Determine the [x, y] coordinate at the center of the cell enclosing the given text.  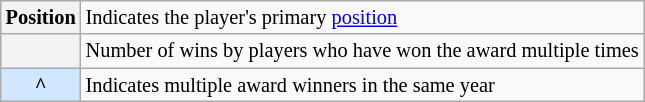
Indicates the player's primary position [362, 17]
^ [41, 85]
Number of wins by players who have won the award multiple times [362, 51]
Position [41, 17]
Indicates multiple award winners in the same year [362, 85]
